Identify which cell holds the provided text, then report its (x, y) central coordinate. 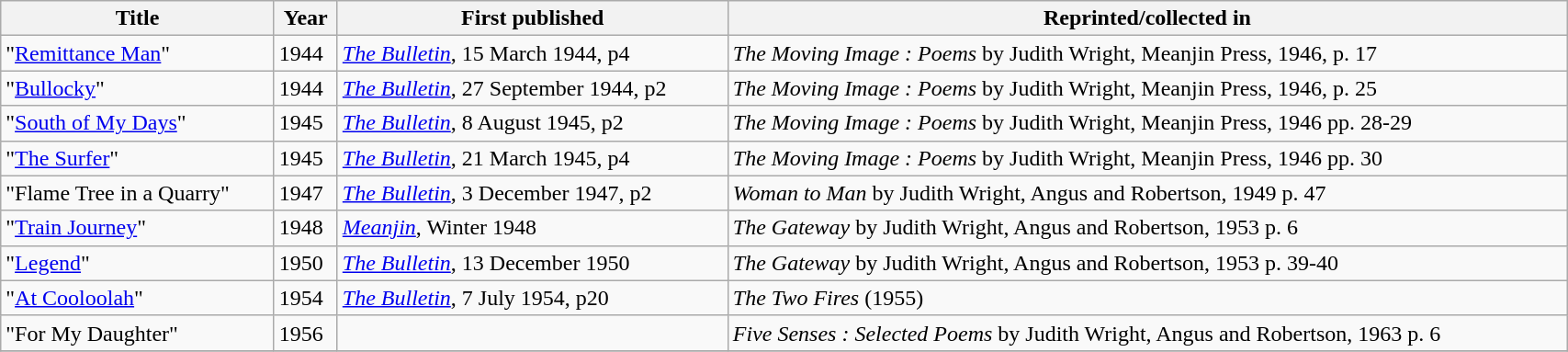
Woman to Man by Judith Wright, Angus and Robertson, 1949 p. 47 (1146, 193)
The Bulletin, 3 December 1947, p2 (533, 193)
The Bulletin, 21 March 1945, p4 (533, 158)
The Moving Image : Poems by Judith Wright, Meanjin Press, 1946 pp. 30 (1146, 158)
1947 (305, 193)
The Gateway by Judith Wright, Angus and Robertson, 1953 p. 6 (1146, 228)
1954 (305, 298)
The Bulletin, 15 March 1944, p4 (533, 53)
"Bullocky" (138, 88)
The Moving Image : Poems by Judith Wright, Meanjin Press, 1946, p. 25 (1146, 88)
The Moving Image : Poems by Judith Wright, Meanjin Press, 1946, p. 17 (1146, 53)
The Bulletin, 8 August 1945, p2 (533, 123)
Reprinted/collected in (1146, 18)
"Train Journey" (138, 228)
1948 (305, 228)
"Flame Tree in a Quarry" (138, 193)
"Remittance Man" (138, 53)
"Legend" (138, 263)
"South of My Days" (138, 123)
The Bulletin, 7 July 1954, p20 (533, 298)
"For My Daughter" (138, 333)
The Moving Image : Poems by Judith Wright, Meanjin Press, 1946 pp. 28-29 (1146, 123)
1950 (305, 263)
Five Senses : Selected Poems by Judith Wright, Angus and Robertson, 1963 p. 6 (1146, 333)
Year (305, 18)
"The Surfer" (138, 158)
The Bulletin, 13 December 1950 (533, 263)
1956 (305, 333)
Meanjin, Winter 1948 (533, 228)
"At Cooloolah" (138, 298)
The Two Fires (1955) (1146, 298)
The Bulletin, 27 September 1944, p2 (533, 88)
Title (138, 18)
The Gateway by Judith Wright, Angus and Robertson, 1953 p. 39-40 (1146, 263)
First published (533, 18)
